Scan for the cell matching the given text and deliver its (X, Y) coordinate at center. 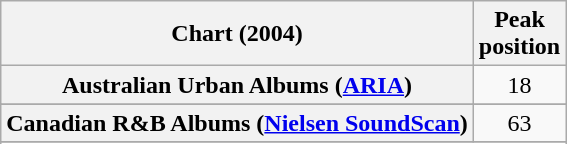
Chart (2004) (238, 34)
63 (519, 123)
Canadian R&B Albums (Nielsen SoundScan) (238, 123)
18 (519, 85)
Australian Urban Albums (ARIA) (238, 85)
Peakposition (519, 34)
